Identify which cell holds the provided text, then report its (x, y) central coordinate. 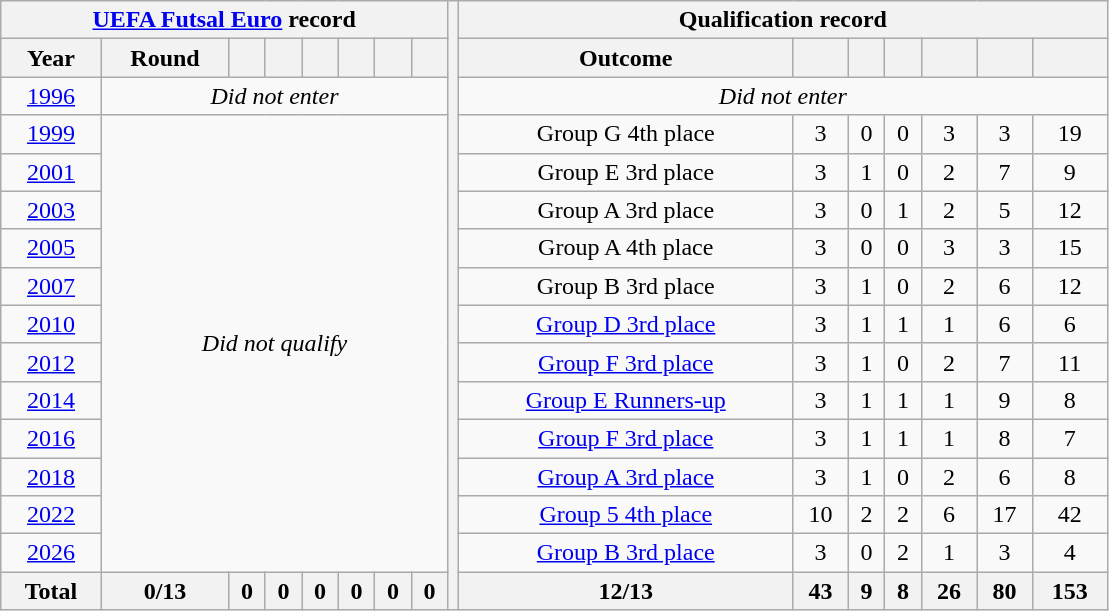
19 (1070, 134)
5 (1005, 210)
1996 (52, 96)
Group D 3rd place (626, 324)
43 (821, 591)
2007 (52, 286)
Total (52, 591)
2014 (52, 400)
Outcome (626, 58)
Group 5 4th place (626, 515)
11 (1070, 362)
Did not qualify (274, 344)
2022 (52, 515)
0/13 (164, 591)
2001 (52, 172)
2018 (52, 477)
4 (1070, 553)
Group A 4th place (626, 248)
80 (1005, 591)
2005 (52, 248)
1999 (52, 134)
2012 (52, 362)
26 (949, 591)
Round (164, 58)
Qualification record (783, 20)
Group G 4th place (626, 134)
17 (1005, 515)
42 (1070, 515)
2016 (52, 438)
10 (821, 515)
Year (52, 58)
2003 (52, 210)
15 (1070, 248)
2010 (52, 324)
UEFA Futsal Euro record (224, 20)
2026 (52, 553)
Group E Runners-up (626, 400)
12/13 (626, 591)
Group E 3rd place (626, 172)
153 (1070, 591)
